Locate the cell with the specified text and output its [X, Y] center coordinate. 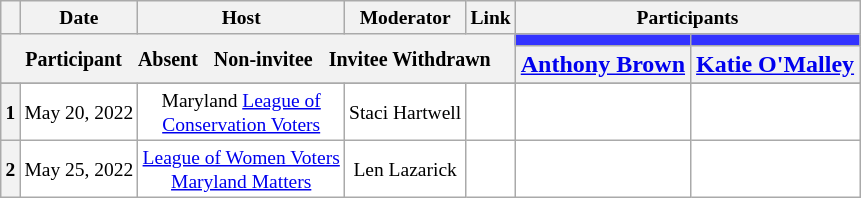
League of Women VotersMaryland Matters [241, 168]
2 [10, 168]
Katie O'Malley [776, 64]
Maryland League ofConservation Voters [241, 112]
Staci Hartwell [404, 112]
Link [490, 18]
May 25, 2022 [79, 168]
Host [241, 18]
Len Lazarick [404, 168]
May 20, 2022 [79, 112]
Date [79, 18]
Anthony Brown [602, 64]
1 [10, 112]
Participant Absent Non-invitee Invitee Withdrawn [258, 58]
Moderator [404, 18]
Participants [687, 18]
